Provide the [x, y] coordinate of the cell's center where the given text is located.  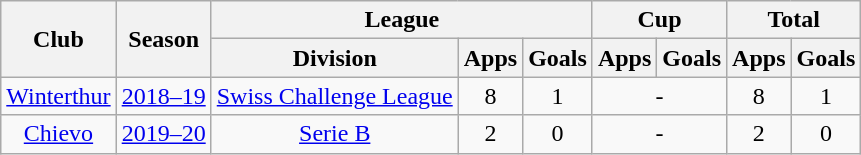
Cup [659, 20]
Swiss Challenge League [334, 96]
Serie B [334, 134]
League [402, 20]
Division [334, 58]
Winterthur [58, 96]
Club [58, 39]
Chievo [58, 134]
Season [164, 39]
2019–20 [164, 134]
2018–19 [164, 96]
Total [794, 20]
